Return the (x, y) coordinate for the center point of the cell that contains the specified text.  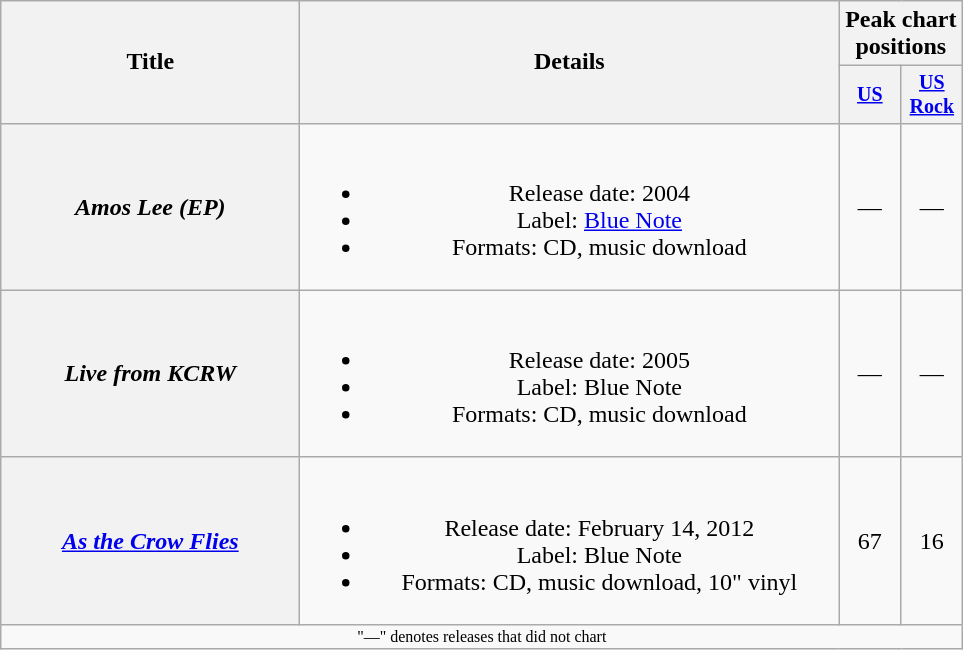
Title (150, 62)
"—" denotes releases that did not chart (482, 636)
Details (570, 62)
16 (932, 540)
Release date: 2005Label: Blue NoteFormats: CD, music download (570, 374)
Release date: 2004Label: Blue NoteFormats: CD, music download (570, 206)
As the Crow Flies (150, 540)
US Rock (932, 94)
Live from KCRW (150, 374)
Amos Lee (EP) (150, 206)
US (870, 94)
Release date: February 14, 2012Label: Blue NoteFormats: CD, music download, 10" vinyl (570, 540)
67 (870, 540)
Peak chartpositions (901, 34)
